Search for the cell housing the specified text and yield its (X, Y) center coordinate. 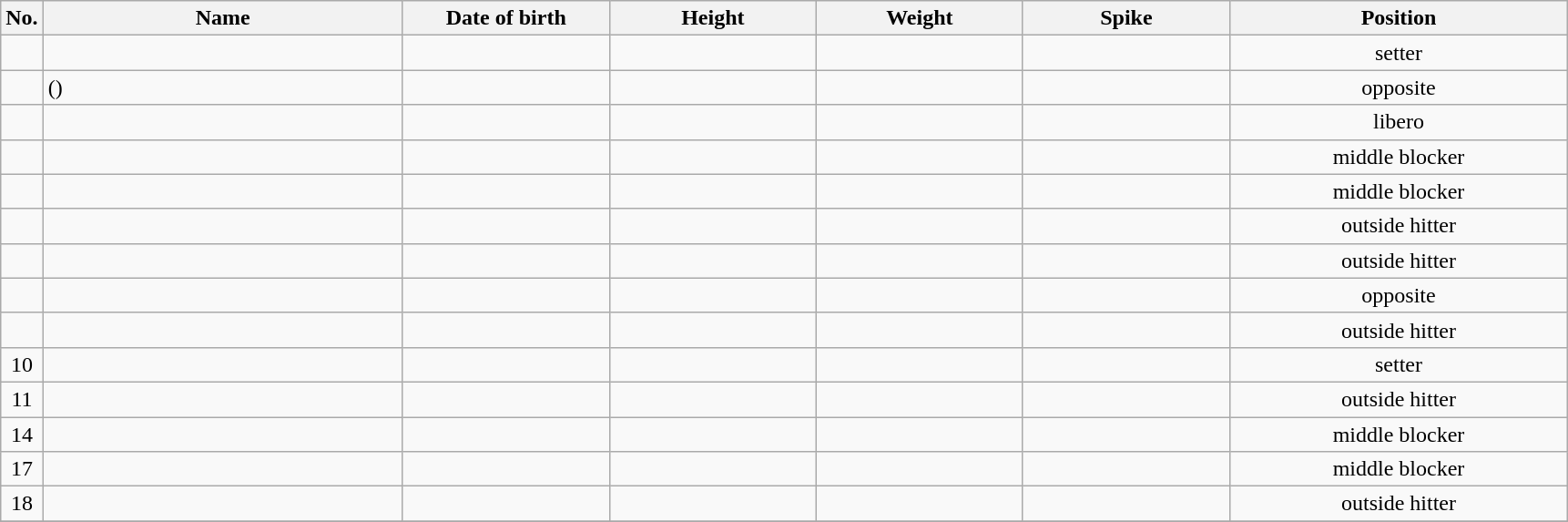
Date of birth (506, 18)
No. (22, 18)
11 (22, 399)
Position (1399, 18)
14 (22, 435)
Weight (920, 18)
Name (222, 18)
17 (22, 469)
10 (22, 364)
18 (22, 504)
Spike (1125, 18)
libero (1399, 122)
Height (712, 18)
() (222, 87)
